Determine the [x, y] coordinate at the center of the cell enclosing the given text.  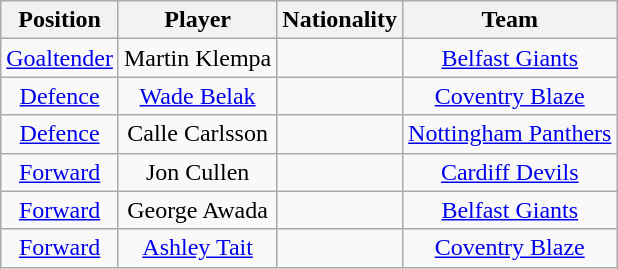
Cardiff Devils [510, 172]
Goaltender [60, 58]
Position [60, 20]
Team [510, 20]
Jon Cullen [197, 172]
Ashley Tait [197, 248]
Calle Carlsson [197, 134]
Nottingham Panthers [510, 134]
Player [197, 20]
Martin Klempa [197, 58]
Wade Belak [197, 96]
George Awada [197, 210]
Nationality [340, 20]
